Output the (x, y) coordinate of the center of the cell containing the given text.  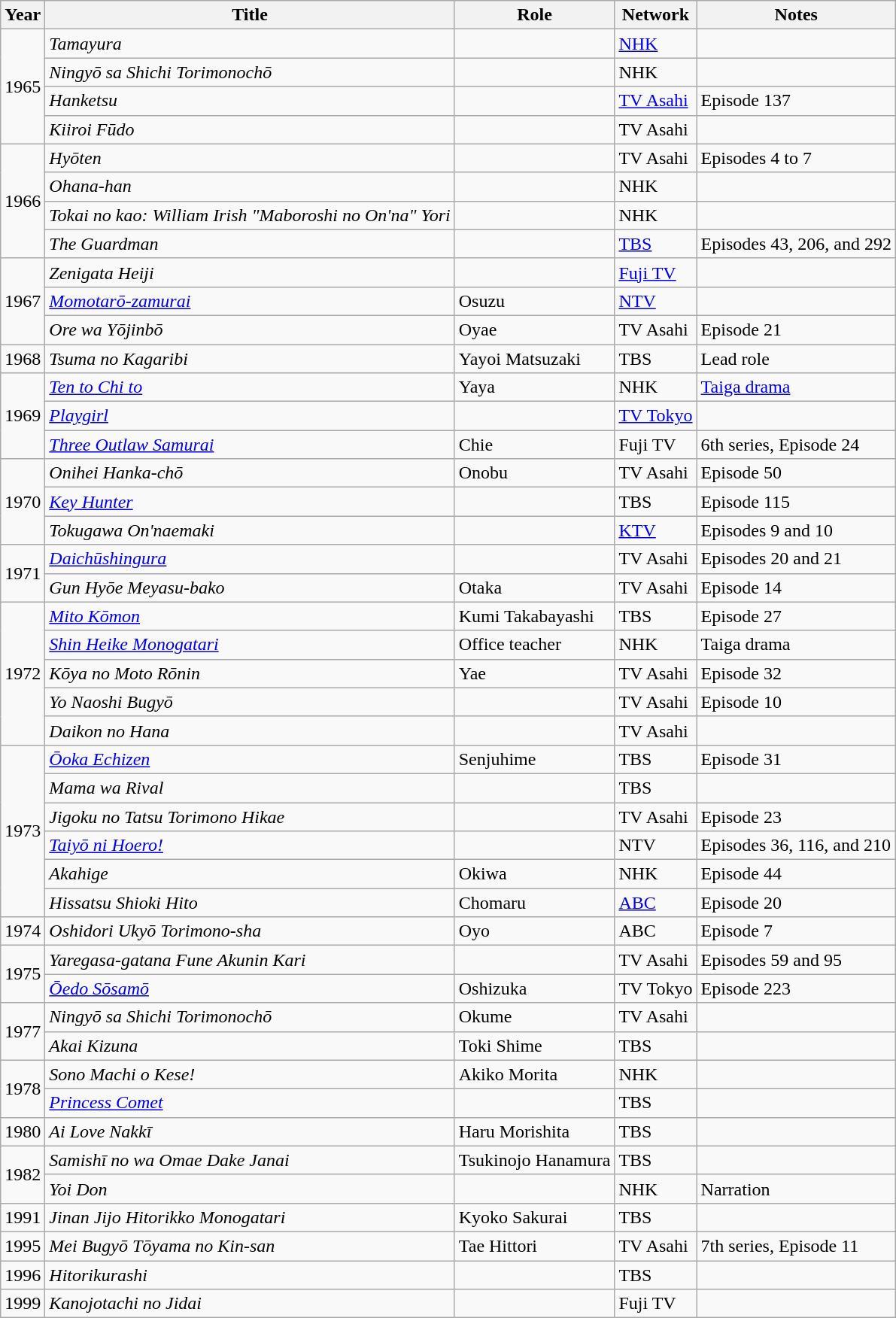
1978 (23, 1089)
1972 (23, 673)
1980 (23, 1131)
Three Outlaw Samurai (250, 445)
Episodes 43, 206, and 292 (796, 244)
Mei Bugyō Tōyama no Kin-san (250, 1246)
Role (534, 15)
Ōoka Echizen (250, 759)
Akai Kizuna (250, 1046)
Title (250, 15)
Yoi Don (250, 1189)
Toki Shime (534, 1046)
Senjuhime (534, 759)
Mama wa Rival (250, 788)
Key Hunter (250, 502)
1971 (23, 573)
Office teacher (534, 645)
Oyo (534, 931)
Ōedo Sōsamō (250, 988)
Episode 10 (796, 702)
Chomaru (534, 903)
6th series, Episode 24 (796, 445)
1973 (23, 831)
Haru Morishita (534, 1131)
Episode 32 (796, 673)
Onihei Hanka-chō (250, 473)
Oyae (534, 329)
Mito Kōmon (250, 616)
1970 (23, 502)
Yo Naoshi Bugyō (250, 702)
Yaya (534, 387)
Shin Heike Monogatari (250, 645)
1996 (23, 1275)
1968 (23, 359)
Momotarō-zamurai (250, 301)
Episode 23 (796, 816)
Chie (534, 445)
Hitorikurashi (250, 1275)
Lead role (796, 359)
Oshizuka (534, 988)
The Guardman (250, 244)
Daichūshingura (250, 559)
Kumi Takabayashi (534, 616)
Tsukinojo Hanamura (534, 1160)
Osuzu (534, 301)
Samishī no wa Omae Dake Janai (250, 1160)
Kōya no Moto Rōnin (250, 673)
Jinan Jijo Hitorikko Monogatari (250, 1217)
Gun Hyōe Meyasu-bako (250, 588)
1991 (23, 1217)
Ten to Chi to (250, 387)
Network (656, 15)
1982 (23, 1174)
Yayoi Matsuzaki (534, 359)
Episode 20 (796, 903)
Episode 223 (796, 988)
Okiwa (534, 874)
Episode 27 (796, 616)
Hyōten (250, 158)
1995 (23, 1246)
Episode 7 (796, 931)
Daikon no Hana (250, 730)
Ohana-han (250, 187)
1977 (23, 1031)
1965 (23, 87)
Okume (534, 1017)
Jigoku no Tatsu Torimono Hikae (250, 816)
Episode 21 (796, 329)
Yaregasa-gatana Fune Akunin Kari (250, 960)
Kiiroi Fūdo (250, 129)
Kanojotachi no Jidai (250, 1304)
Tokai no kao: William Irish "Maboroshi no On'na" Yori (250, 215)
Tokugawa On'naemaki (250, 530)
Otaka (534, 588)
Playgirl (250, 416)
Episode 44 (796, 874)
Episodes 20 and 21 (796, 559)
Hanketsu (250, 101)
Tsuma no Kagaribi (250, 359)
Narration (796, 1189)
Hissatsu Shioki Hito (250, 903)
Episodes 4 to 7 (796, 158)
Notes (796, 15)
Episode 14 (796, 588)
Ai Love Nakkī (250, 1131)
Akahige (250, 874)
1974 (23, 931)
1966 (23, 201)
1999 (23, 1304)
1975 (23, 974)
Yae (534, 673)
Tae Hittori (534, 1246)
Episodes 36, 116, and 210 (796, 846)
Oshidori Ukyō Torimono-sha (250, 931)
1967 (23, 301)
Year (23, 15)
Episodes 59 and 95 (796, 960)
Kyoko Sakurai (534, 1217)
Tamayura (250, 44)
Princess Comet (250, 1103)
Onobu (534, 473)
Episodes 9 and 10 (796, 530)
Sono Machi o Kese! (250, 1074)
Episode 137 (796, 101)
1969 (23, 416)
Episode 50 (796, 473)
Ore wa Yōjinbō (250, 329)
Zenigata Heiji (250, 272)
Taiyō ni Hoero! (250, 846)
Episode 115 (796, 502)
Akiko Morita (534, 1074)
Episode 31 (796, 759)
7th series, Episode 11 (796, 1246)
KTV (656, 530)
